Output the (X, Y) coordinate of the center of the cell containing the given text.  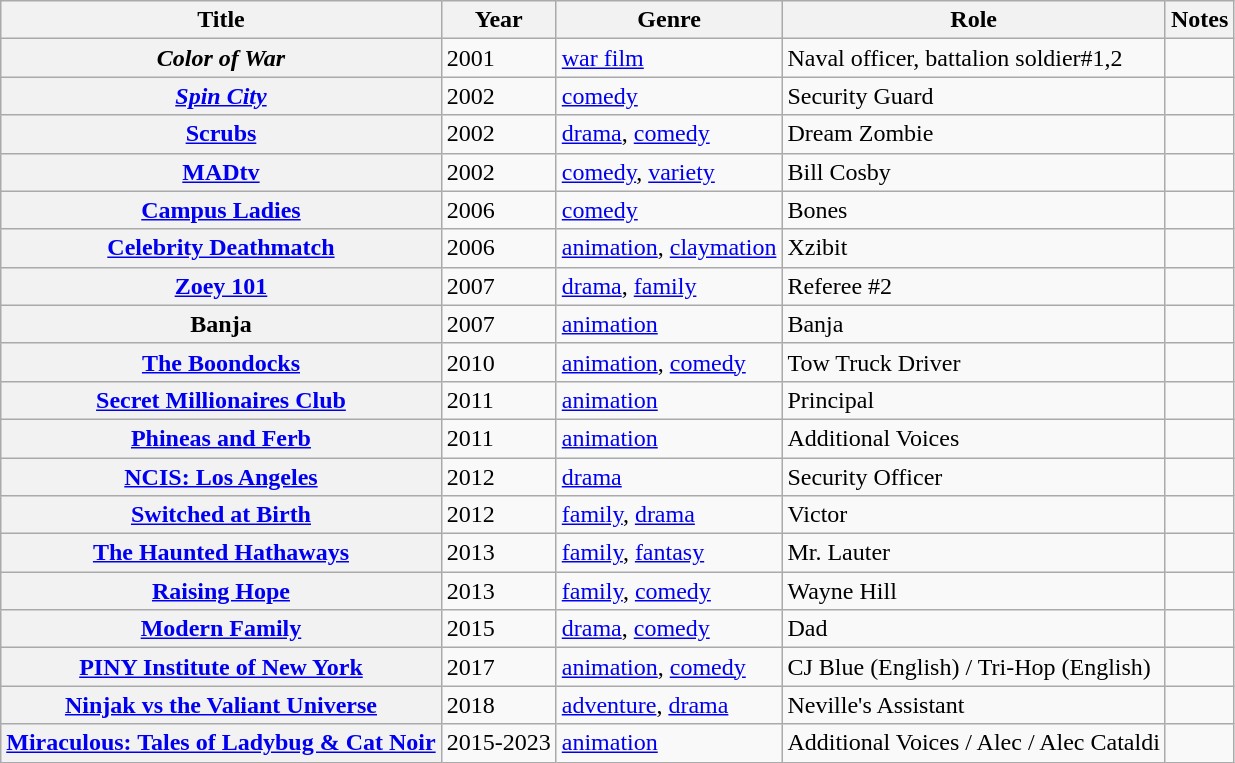
Wayne Hill (974, 591)
drama (669, 477)
Dream Zombie (974, 134)
Spin City (221, 96)
2010 (498, 362)
Tow Truck Driver (974, 362)
family, drama (669, 515)
Mr. Lauter (974, 553)
Naval officer, battalion soldier#1,2 (974, 58)
Xzibit (974, 248)
MADtv (221, 172)
Genre (669, 20)
Additional Voices (974, 438)
2001 (498, 58)
Dad (974, 629)
Ninjak vs the Valiant Universe (221, 705)
Phineas and Ferb (221, 438)
family, comedy (669, 591)
Principal (974, 400)
comedy, variety (669, 172)
Additional Voices / Alec / Alec Cataldi (974, 743)
Bill Cosby (974, 172)
2017 (498, 667)
NCIS: Los Angeles (221, 477)
2015 (498, 629)
2015-2023 (498, 743)
Secret Millionaires Club (221, 400)
The Haunted Hathaways (221, 553)
Raising Hope (221, 591)
Year (498, 20)
Referee #2 (974, 286)
Color of War (221, 58)
war film (669, 58)
CJ Blue (English) / Tri-Hop (English) (974, 667)
2018 (498, 705)
Title (221, 20)
Modern Family (221, 629)
Notes (1199, 20)
Security Officer (974, 477)
Role (974, 20)
Victor (974, 515)
Neville's Assistant (974, 705)
animation, claymation (669, 248)
Security Guard (974, 96)
The Boondocks (221, 362)
Zoey 101 (221, 286)
drama, family (669, 286)
Campus Ladies (221, 210)
Celebrity Deathmatch (221, 248)
Miraculous: Tales of Ladybug & Cat Noir (221, 743)
Scrubs (221, 134)
adventure, drama (669, 705)
family, fantasy (669, 553)
Switched at Birth (221, 515)
PINY Institute of New York (221, 667)
Bones (974, 210)
